Determine the (X, Y) coordinate at the center of the cell enclosing the given text.  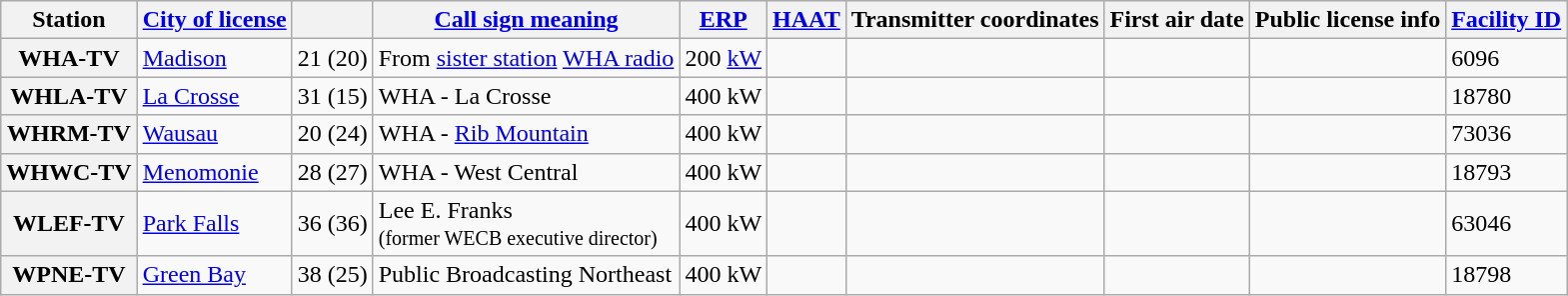
Public Broadcasting Northeast (526, 275)
21 (20) (332, 58)
WHA - Rib Mountain (526, 134)
La Crosse (214, 96)
WHWC-TV (69, 172)
20 (24) (332, 134)
WLEF-TV (69, 224)
WHA - La Crosse (526, 96)
WHA - West Central (526, 172)
6096 (1507, 58)
WHA-TV (69, 58)
Menomonie (214, 172)
Green Bay (214, 275)
Transmitter coordinates (975, 20)
Madison (214, 58)
HAAT (807, 20)
Call sign meaning (526, 20)
First air date (1177, 20)
Park Falls (214, 224)
38 (25) (332, 275)
Wausau (214, 134)
Facility ID (1507, 20)
WHLA-TV (69, 96)
28 (27) (332, 172)
From sister station WHA radio (526, 58)
73036 (1507, 134)
18798 (1507, 275)
18780 (1507, 96)
Public license info (1347, 20)
63046 (1507, 224)
ERP (724, 20)
WPNE-TV (69, 275)
200 kW (724, 58)
18793 (1507, 172)
Lee E. Franks(former WECB executive director) (526, 224)
Station (69, 20)
City of license (214, 20)
WHRM-TV (69, 134)
36 (36) (332, 224)
31 (15) (332, 96)
